Search for the cell housing the specified text and yield its (x, y) center coordinate. 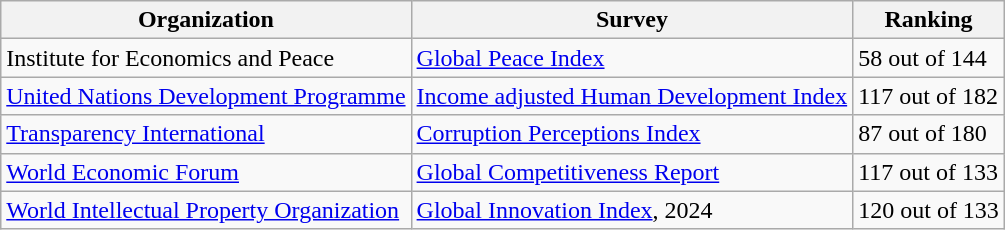
117 out of 182 (929, 96)
Global Competitiveness Report (632, 172)
Organization (206, 20)
Survey (632, 20)
Ranking (929, 20)
Transparency International (206, 134)
World Economic Forum (206, 172)
87 out of 180 (929, 134)
Global Peace Index (632, 58)
Income adjusted Human Development Index (632, 96)
120 out of 133 (929, 210)
United Nations Development Programme (206, 96)
Corruption Perceptions Index (632, 134)
Global Innovation Index, 2024 (632, 210)
58 out of 144 (929, 58)
World Intellectual Property Organization (206, 210)
117 out of 133 (929, 172)
Institute for Economics and Peace (206, 58)
